From the cell containing the given text, extract its center point as [X, Y] coordinate. 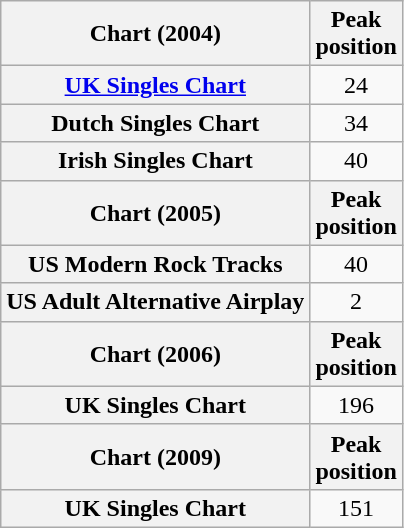
2 [356, 302]
196 [356, 405]
Chart (2005) [156, 212]
24 [356, 85]
Irish Singles Chart [156, 161]
US Modern Rock Tracks [156, 264]
Dutch Singles Chart [156, 123]
151 [356, 508]
Chart (2004) [156, 34]
US Adult Alternative Airplay [156, 302]
Chart (2009) [156, 456]
34 [356, 123]
Chart (2006) [156, 354]
